Extract the [x, y] coordinate from the center of the cell holding the provided text.  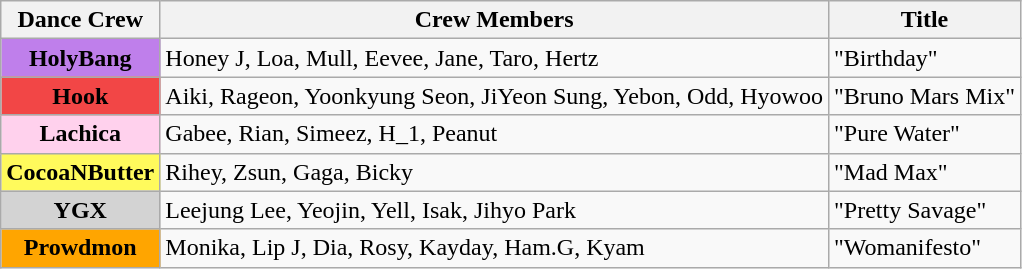
"Birthday" [924, 58]
CocoaNButter [80, 172]
"Pretty Savage" [924, 210]
Prowdmon [80, 248]
Leejung Lee, Yeojin, Yell, Isak, Jihyo Park [494, 210]
YGX [80, 210]
Rihey, Zsun, Gaga, Bicky [494, 172]
"Womanifesto" [924, 248]
"Mad Max" [924, 172]
"Bruno Mars Mix" [924, 96]
"Pure Water" [924, 134]
Lachica [80, 134]
HolyBang [80, 58]
Title [924, 20]
Crew Members [494, 20]
Hook [80, 96]
Monika, Lip J, Dia, Rosy, Kayday, Ham.G, Kyam [494, 248]
Honey J, Loa, Mull, Eevee, Jane, Taro, Hertz [494, 58]
Gabee, Rian, Simeez, H_1, Peanut [494, 134]
Dance Crew [80, 20]
Aiki, Rageon, Yoonkyung Seon, JiYeon Sung, Yebon, Odd, Hyowoo [494, 96]
